Extract the (x, y) coordinate from the center of the cell holding the provided text.  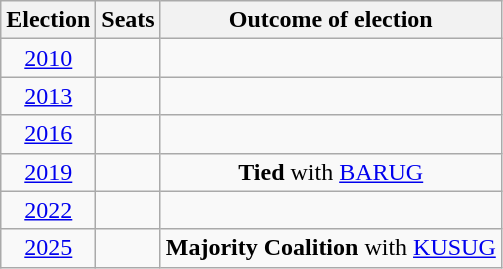
2022 (48, 210)
Seats (128, 20)
Majority Coalition with KUSUG (330, 248)
2010 (48, 58)
2025 (48, 248)
Election (48, 20)
2019 (48, 172)
Outcome of election (330, 20)
Tied with BARUG (330, 172)
2013 (48, 96)
2016 (48, 134)
